Return [X, Y] of the center of cell containing provided text 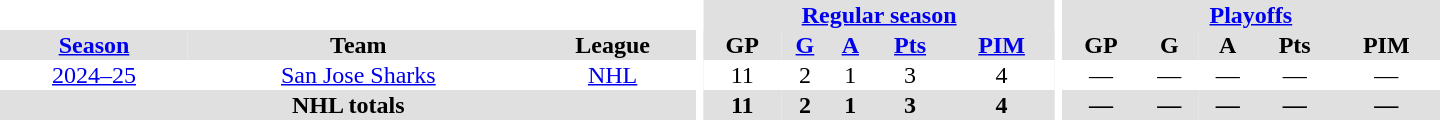
League [613, 45]
2024–25 [94, 75]
Regular season [879, 15]
Team [358, 45]
San Jose Sharks [358, 75]
Season [94, 45]
Playoffs [1251, 15]
NHL totals [348, 105]
NHL [613, 75]
